Locate the cell with the specified text and output its (x, y) center coordinate. 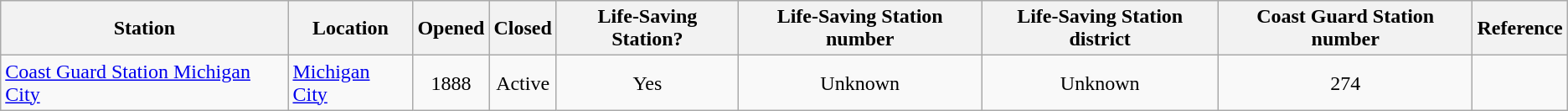
Location (350, 29)
Life-Saving Station number (859, 29)
1888 (451, 82)
Life-Saving Station district (1101, 29)
Active (523, 82)
Coast Guard Station number (1345, 29)
Coast Guard Station Michigan City (144, 82)
Michigan City (350, 82)
Yes (647, 82)
Life-Saving Station? (647, 29)
Reference (1519, 29)
Closed (523, 29)
Opened (451, 29)
Station (144, 29)
274 (1345, 82)
